Output the [x, y] coordinate of the center of the cell containing the given text.  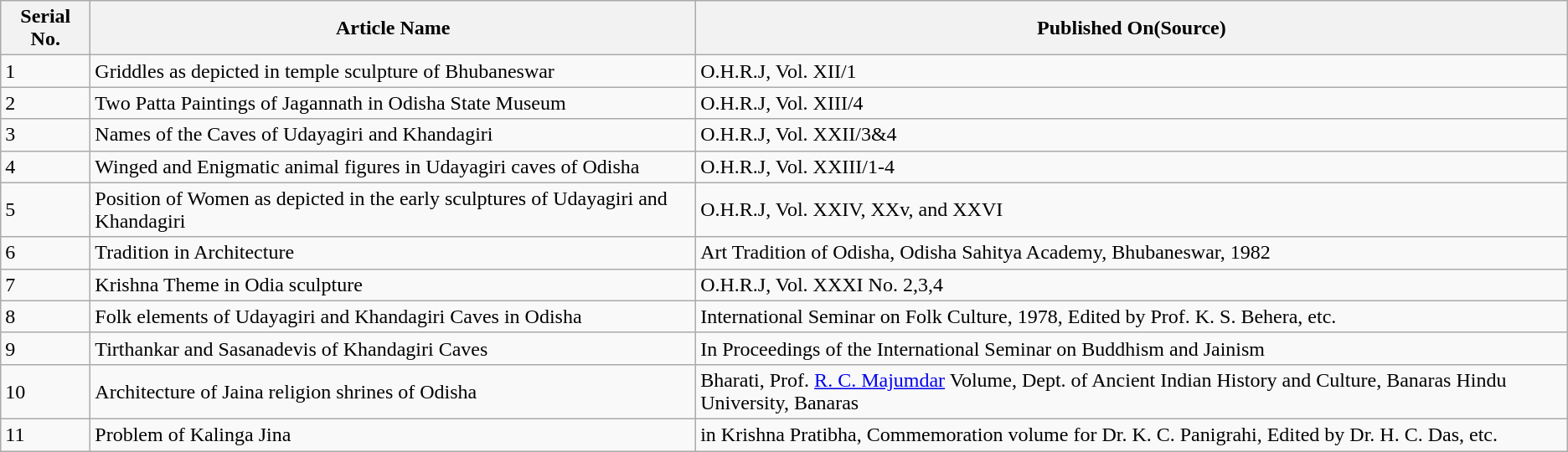
International Seminar on Folk Culture, 1978, Edited by Prof. K. S. Behera, etc. [1132, 316]
8 [45, 316]
Problem of Kalinga Jina [394, 434]
Published On(Source) [1132, 28]
Position of Women as depicted in the early sculptures of Udayagiri and Khandagiri [394, 209]
6 [45, 253]
Art Tradition of Odisha, Odisha Sahitya Academy, Bhubaneswar, 1982 [1132, 253]
Architecture of Jaina religion shrines of Odisha [394, 392]
Winged and Enigmatic animal figures in Udayagiri caves of Odisha [394, 167]
10 [45, 392]
Tradition in Architecture [394, 253]
Names of the Caves of Udayagiri and Khandagiri [394, 135]
Article Name [394, 28]
O.H.R.J, Vol. XXIII/1-4 [1132, 167]
O.H.R.J, Vol. XXIV, XXv, and XXVI [1132, 209]
3 [45, 135]
4 [45, 167]
Griddles as depicted in temple sculpture of Bhubaneswar [394, 71]
5 [45, 209]
Bharati, Prof. R. C. Majumdar Volume, Dept. of Ancient Indian History and Culture, Banaras Hindu University, Banaras [1132, 392]
7 [45, 285]
O.H.R.J, Vol. XXII/3&4 [1132, 135]
2 [45, 103]
11 [45, 434]
Serial No. [45, 28]
O.H.R.J, Vol. XIII/4 [1132, 103]
In Proceedings of the International Seminar on Buddhism and Jainism [1132, 348]
Krishna Theme in Odia sculpture [394, 285]
Tirthankar and Sasanadevis of Khandagiri Caves [394, 348]
O.H.R.J, Vol. XII/1 [1132, 71]
1 [45, 71]
9 [45, 348]
in Krishna Pratibha, Commemoration volume for Dr. K. C. Panigrahi, Edited by Dr. H. C. Das, etc. [1132, 434]
O.H.R.J, Vol. XXXI No. 2,3,4 [1132, 285]
Folk elements of Udayagiri and Khandagiri Caves in Odisha [394, 316]
Two Patta Paintings of Jagannath in Odisha State Museum [394, 103]
